Determine the (X, Y) coordinate at the center of the cell enclosing the given text.  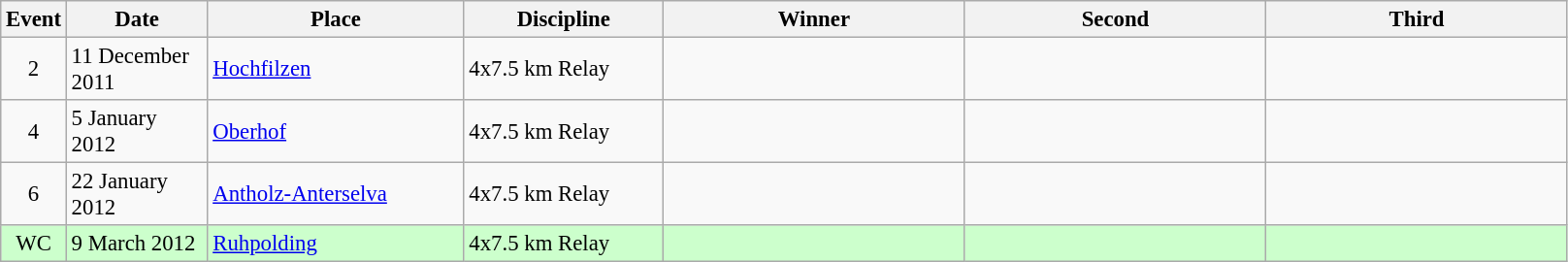
6 (34, 194)
Ruhpolding (336, 244)
Oberhof (336, 132)
Winner (815, 19)
5 January 2012 (137, 132)
9 March 2012 (137, 244)
Antholz-Anterselva (336, 194)
11 December 2011 (137, 70)
Second (1116, 19)
Event (34, 19)
Place (336, 19)
Hochfilzen (336, 70)
2 (34, 70)
Discipline (564, 19)
Third (1417, 19)
Date (137, 19)
22 January 2012 (137, 194)
4 (34, 132)
WC (34, 244)
